Provide the (X, Y) coordinate of the cell's center where the given text is located.  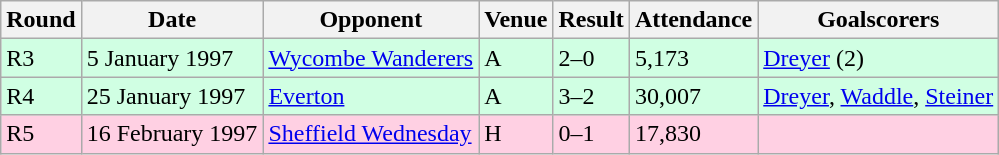
5,173 (693, 58)
Dreyer (2) (878, 58)
Venue (516, 20)
Attendance (693, 20)
Wycombe Wanderers (371, 58)
Opponent (371, 20)
30,007 (693, 96)
R4 (41, 96)
16 February 1997 (172, 134)
R5 (41, 134)
R3 (41, 58)
25 January 1997 (172, 96)
Result (591, 20)
Date (172, 20)
5 January 1997 (172, 58)
17,830 (693, 134)
H (516, 134)
0–1 (591, 134)
Dreyer, Waddle, Steiner (878, 96)
Goalscorers (878, 20)
Round (41, 20)
2–0 (591, 58)
Sheffield Wednesday (371, 134)
3–2 (591, 96)
Everton (371, 96)
